Search for the cell housing the specified text and yield its [X, Y] center coordinate. 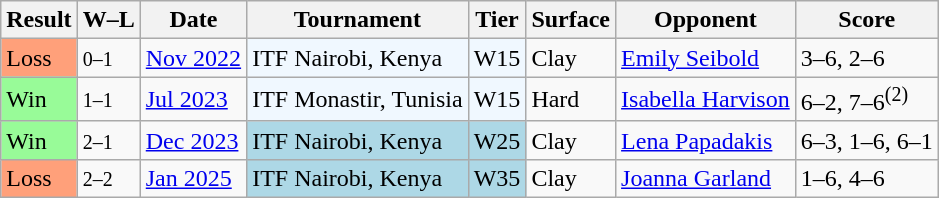
Surface [571, 20]
ITF Monastir, Tunisia [358, 100]
2–1 [108, 140]
0–1 [108, 58]
Dec 2023 [193, 140]
Result [39, 20]
2–2 [108, 178]
Jan 2025 [193, 178]
6–2, 7–6(2) [866, 100]
6–3, 1–6, 6–1 [866, 140]
Jul 2023 [193, 100]
1–1 [108, 100]
Lena Papadakis [706, 140]
Date [193, 20]
W25 [497, 140]
Tier [497, 20]
3–6, 2–6 [866, 58]
W–L [108, 20]
Opponent [706, 20]
Isabella Harvison [706, 100]
1–6, 4–6 [866, 178]
Joanna Garland [706, 178]
Hard [571, 100]
Score [866, 20]
W35 [497, 178]
Nov 2022 [193, 58]
Emily Seibold [706, 58]
Tournament [358, 20]
